Return the (x, y) coordinate for the center point of the cell that contains the specified text.  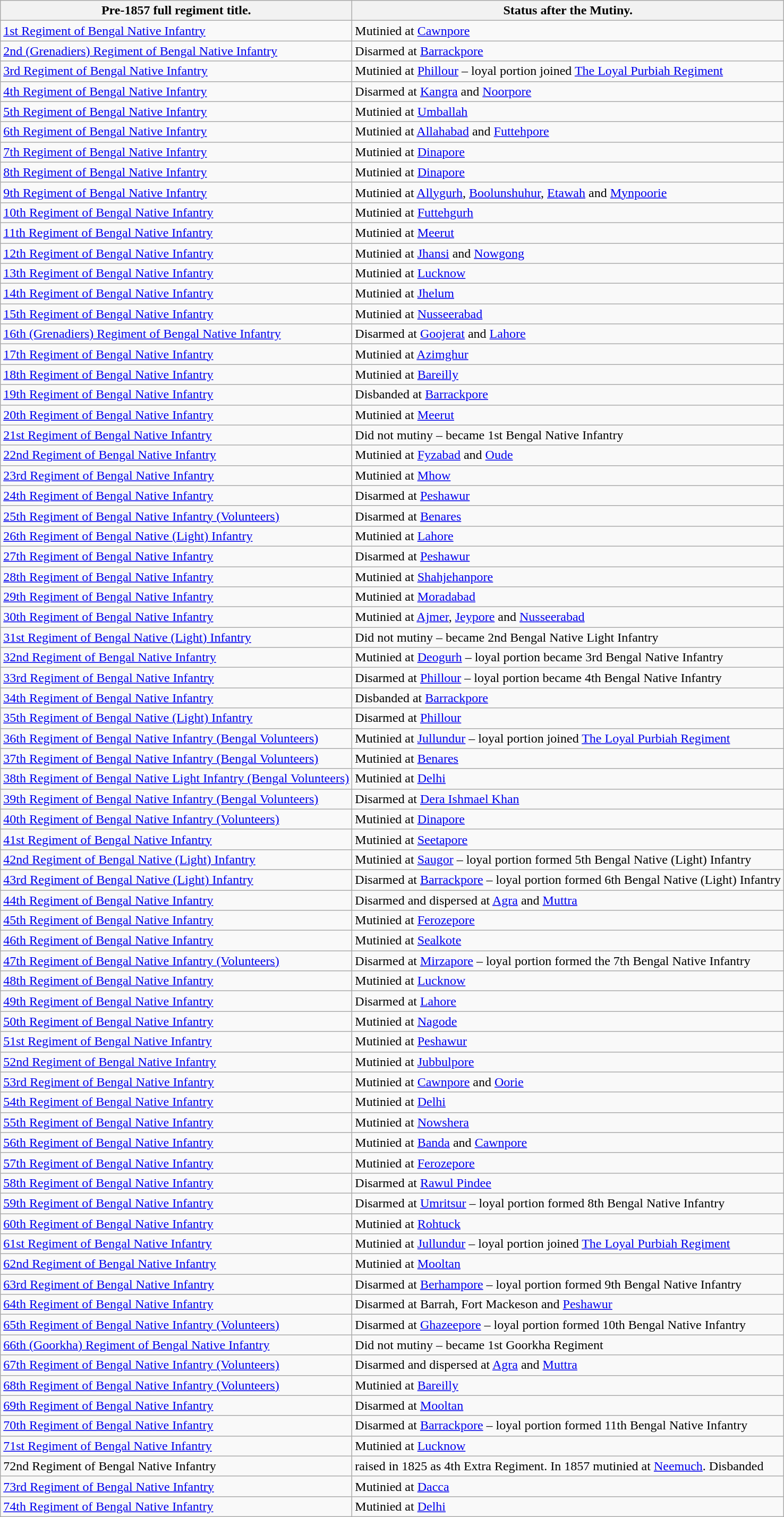
Disarmed at Goojerat and Lahore (568, 334)
Mutinied at Fyzabad and Oude (568, 455)
Mutinied at Nowshera (568, 1122)
59th Regiment of Bengal Native Infantry (176, 1203)
Did not mutiny – became 1st Goorkha Regiment (568, 1345)
47th Regiment of Bengal Native Infantry (Volunteers) (176, 961)
39th Regiment of Bengal Native Infantry (Bengal Volunteers) (176, 799)
1st Regiment of Bengal Native Infantry (176, 31)
55th Regiment of Bengal Native Infantry (176, 1122)
72nd Regiment of Bengal Native Infantry (176, 1466)
Disarmed at Ghazeepore – loyal portion formed 10th Bengal Native Infantry (568, 1325)
Disarmed at Dera Ishmael Khan (568, 799)
54th Regiment of Bengal Native Infantry (176, 1102)
Mutinied at Nagode (568, 1021)
Mutinied at Saugor – loyal portion formed 5th Bengal Native (Light) Infantry (568, 859)
Mutinied at Seetapore (568, 839)
Mutinied at Moradabad (568, 597)
27th Regiment of Bengal Native Infantry (176, 556)
62nd Regiment of Bengal Native Infantry (176, 1264)
66th (Goorkha) Regiment of Bengal Native Infantry (176, 1345)
28th Regiment of Bengal Native Infantry (176, 576)
63rd Regiment of Bengal Native Infantry (176, 1284)
Disarmed at Barrackpore – loyal portion formed 6th Bengal Native (Light) Infantry (568, 880)
12th Regiment of Bengal Native Infantry (176, 253)
Mutinied at Sealkote (568, 941)
Did not mutiny – became 1st Bengal Native Infantry (568, 435)
11th Regiment of Bengal Native Infantry (176, 233)
Pre-1857 full regiment title. (176, 11)
Mutinied at Rohtuck (568, 1223)
60th Regiment of Bengal Native Infantry (176, 1223)
64th Regiment of Bengal Native Infantry (176, 1305)
32nd Regiment of Bengal Native Infantry (176, 658)
Mutinied at Mooltan (568, 1264)
58th Regiment of Bengal Native Infantry (176, 1183)
Mutinied at Peshawur (568, 1042)
51st Regiment of Bengal Native Infantry (176, 1042)
23rd Regiment of Bengal Native Infantry (176, 475)
57th Regiment of Bengal Native Infantry (176, 1163)
Disarmed at Barrah, Fort Mackeson and Peshawur (568, 1305)
Mutinied at Lahore (568, 536)
25th Regiment of Bengal Native Infantry (Volunteers) (176, 516)
Disarmed at Benares (568, 516)
33rd Regiment of Bengal Native Infantry (176, 678)
Mutinied at Azimghur (568, 354)
Disarmed at Barrackpore – loyal portion formed 11th Bengal Native Infantry (568, 1426)
13th Regiment of Bengal Native Infantry (176, 274)
68th Regiment of Bengal Native Infantry (Volunteers) (176, 1385)
Mutinied at Benares (568, 758)
7th Regiment of Bengal Native Infantry (176, 152)
20th Regiment of Bengal Native Infantry (176, 415)
Mutinied at Umballah (568, 112)
Mutinied at Ajmer, Jeypore and Nusseerabad (568, 617)
21st Regiment of Bengal Native Infantry (176, 435)
45th Regiment of Bengal Native Infantry (176, 921)
Disarmed at Mirzapore – loyal portion formed the 7th Bengal Native Infantry (568, 961)
Status after the Mutiny. (568, 11)
44th Regiment of Bengal Native Infantry (176, 900)
40th Regiment of Bengal Native Infantry (Volunteers) (176, 819)
69th Regiment of Bengal Native Infantry (176, 1405)
9th Regiment of Bengal Native Infantry (176, 192)
Mutinied at Banda and Cawnpore (568, 1143)
Mutinied at Jhansi and Nowgong (568, 253)
Disarmed at Mooltan (568, 1405)
34th Regiment of Bengal Native Infantry (176, 698)
Disarmed at Umritsur – loyal portion formed 8th Bengal Native Infantry (568, 1203)
17th Regiment of Bengal Native Infantry (176, 354)
Disarmed at Kangra and Noorpore (568, 91)
56th Regiment of Bengal Native Infantry (176, 1143)
Mutinied at Mhow (568, 475)
61st Regiment of Bengal Native Infantry (176, 1244)
Mutinied at Allahabad and Futtehpore (568, 132)
29th Regiment of Bengal Native Infantry (176, 597)
31st Regiment of Bengal Native (Light) Infantry (176, 637)
6th Regiment of Bengal Native Infantry (176, 132)
41st Regiment of Bengal Native Infantry (176, 839)
Mutinied at Futtehgurh (568, 212)
67th Regiment of Bengal Native Infantry (Volunteers) (176, 1365)
Mutinied at Shahjehanpore (568, 576)
35th Regiment of Bengal Native (Light) Infantry (176, 718)
Mutinied at Allygurh, Boolunshuhur, Etawah and Mynpoorie (568, 192)
Disarmed at Lahore (568, 1001)
26th Regiment of Bengal Native (Light) Infantry (176, 536)
30th Regiment of Bengal Native Infantry (176, 617)
52nd Regiment of Bengal Native Infantry (176, 1062)
8th Regiment of Bengal Native Infantry (176, 172)
48th Regiment of Bengal Native Infantry (176, 981)
Did not mutiny – became 2nd Bengal Native Light Infantry (568, 637)
42nd Regiment of Bengal Native (Light) Infantry (176, 859)
70th Regiment of Bengal Native Infantry (176, 1426)
Mutinied at Nusseerabad (568, 314)
raised in 1825 as 4th Extra Regiment. In 1857 mutinied at Neemuch. Disbanded (568, 1466)
19th Regiment of Bengal Native Infantry (176, 395)
Mutinied at Deogurh – loyal portion became 3rd Bengal Native Infantry (568, 658)
46th Regiment of Bengal Native Infantry (176, 941)
37th Regiment of Bengal Native Infantry (Bengal Volunteers) (176, 758)
43rd Regiment of Bengal Native (Light) Infantry (176, 880)
73rd Regiment of Bengal Native Infantry (176, 1486)
49th Regiment of Bengal Native Infantry (176, 1001)
Mutinied at Jhelum (568, 294)
Disarmed at Rawul Pindee (568, 1183)
24th Regiment of Bengal Native Infantry (176, 496)
Disarmed at Berhampore – loyal portion formed 9th Bengal Native Infantry (568, 1284)
5th Regiment of Bengal Native Infantry (176, 112)
15th Regiment of Bengal Native Infantry (176, 314)
71st Regiment of Bengal Native Infantry (176, 1446)
Mutinied at Cawnpore and Oorie (568, 1082)
50th Regiment of Bengal Native Infantry (176, 1021)
Disarmed at Barrackpore (568, 51)
2nd (Grenadiers) Regiment of Bengal Native Infantry (176, 51)
3rd Regiment of Bengal Native Infantry (176, 71)
Mutinied at Jubbulpore (568, 1062)
22nd Regiment of Bengal Native Infantry (176, 455)
74th Regiment of Bengal Native Infantry (176, 1506)
16th (Grenadiers) Regiment of Bengal Native Infantry (176, 334)
Mutinied at Phillour – loyal portion joined The Loyal Purbiah Regiment (568, 71)
Mutinied at Dacca (568, 1486)
10th Regiment of Bengal Native Infantry (176, 212)
38th Regiment of Bengal Native Light Infantry (Bengal Volunteers) (176, 779)
18th Regiment of Bengal Native Infantry (176, 374)
14th Regiment of Bengal Native Infantry (176, 294)
Mutinied at Cawnpore (568, 31)
65th Regiment of Bengal Native Infantry (Volunteers) (176, 1325)
Disarmed at Phillour (568, 718)
Disarmed at Phillour – loyal portion became 4th Bengal Native Infantry (568, 678)
4th Regiment of Bengal Native Infantry (176, 91)
36th Regiment of Bengal Native Infantry (Bengal Volunteers) (176, 738)
53rd Regiment of Bengal Native Infantry (176, 1082)
